Provide the (X, Y) coordinate of the cell's center where the given text is located.  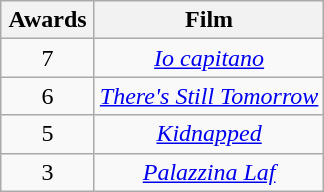
5 (48, 134)
Film (209, 20)
3 (48, 172)
7 (48, 58)
Palazzina Laf (209, 172)
There's Still Tomorrow (209, 96)
Io capitano (209, 58)
6 (48, 96)
Awards (48, 20)
Kidnapped (209, 134)
